Determine the [X, Y] coordinate at the center of the cell enclosing the given text.  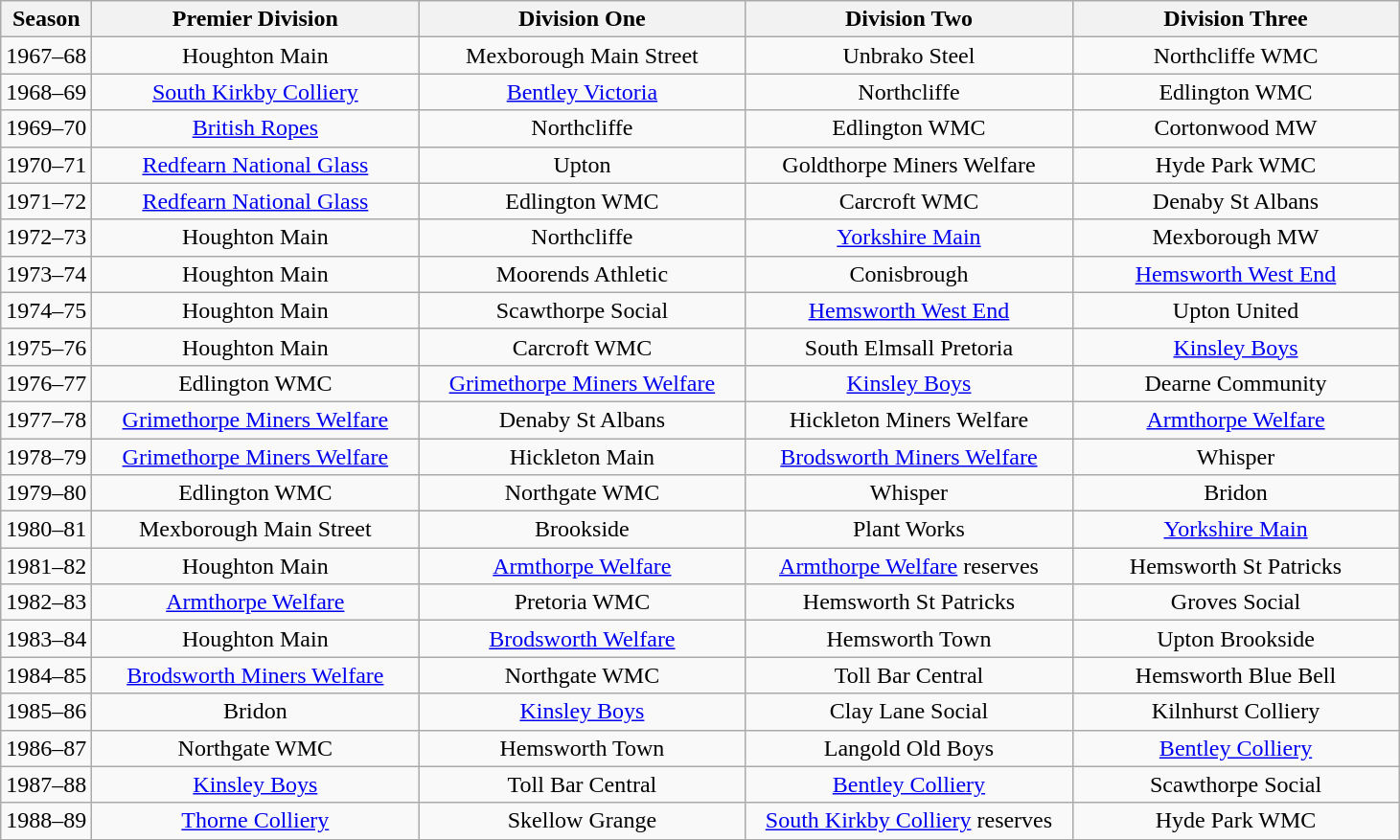
Clay Lane Social [908, 712]
Skellow Grange [583, 821]
1986–87 [46, 748]
Mexborough MW [1236, 238]
1975–76 [46, 347]
Bentley Victoria [583, 92]
Plant Works [908, 530]
1972–73 [46, 238]
South Kirkby Colliery [255, 92]
Pretoria WMC [583, 602]
1981–82 [46, 566]
1980–81 [46, 530]
Northcliffe WMC [1236, 56]
Season [46, 19]
1970–71 [46, 165]
1977–78 [46, 420]
Cortonwood MW [1236, 128]
1973–74 [46, 274]
Hickleton Main [583, 457]
Groves Social [1236, 602]
Moorends Athletic [583, 274]
Division One [583, 19]
Upton United [1236, 310]
1982–83 [46, 602]
South Elmsall Pretoria [908, 347]
1974–75 [46, 310]
1971–72 [46, 201]
Langold Old Boys [908, 748]
1984–85 [46, 675]
1985–86 [46, 712]
Brookside [583, 530]
Division Three [1236, 19]
Armthorpe Welfare reserves [908, 566]
Kilnhurst Colliery [1236, 712]
1969–70 [46, 128]
Hickleton Miners Welfare [908, 420]
Hemsworth Blue Bell [1236, 675]
Conisbrough [908, 274]
1976–77 [46, 383]
1983–84 [46, 639]
Upton [583, 165]
1979–80 [46, 493]
1987–88 [46, 784]
Thorne Colliery [255, 821]
Premier Division [255, 19]
South Kirkby Colliery reserves [908, 821]
British Ropes [255, 128]
Division Two [908, 19]
Unbrako Steel [908, 56]
1978–79 [46, 457]
1968–69 [46, 92]
1988–89 [46, 821]
Goldthorpe Miners Welfare [908, 165]
Brodsworth Welfare [583, 639]
1967–68 [46, 56]
Dearne Community [1236, 383]
Upton Brookside [1236, 639]
